For the text-containing cell, return its midpoint in (X, Y) coordinate format. 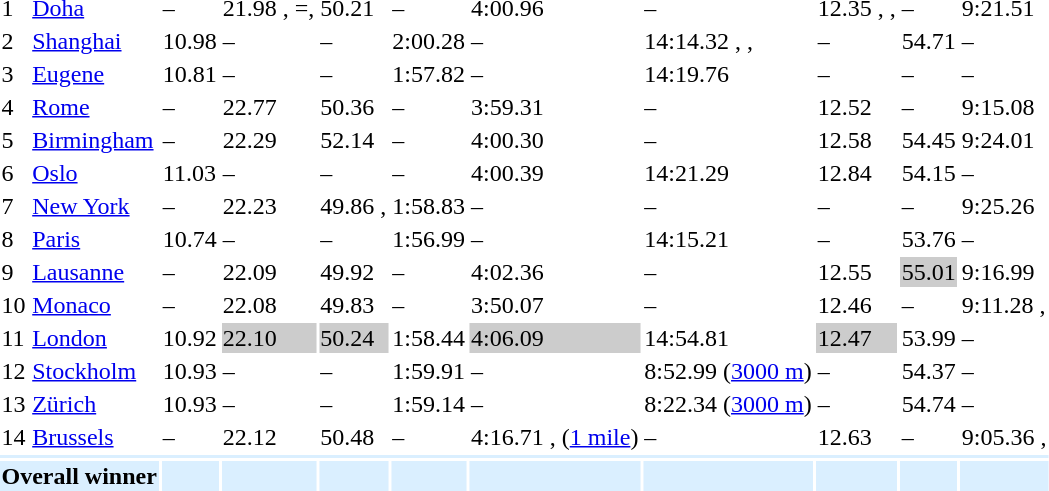
14:21.29 (728, 173)
4 (14, 107)
53.76 (928, 239)
2 (14, 41)
1:59.91 (429, 371)
3:50.07 (555, 305)
8:22.34 (3000 m) (728, 404)
London (95, 338)
3 (14, 74)
4:00.30 (555, 140)
14:15.21 (728, 239)
10.74 (190, 239)
49.92 (354, 272)
54.37 (928, 371)
12.46 (856, 305)
54.71 (928, 41)
14:54.81 (728, 338)
22.29 (268, 140)
12.58 (856, 140)
12.55 (856, 272)
Paris (95, 239)
11 (14, 338)
9:11.28 , (1004, 305)
49.86 , (354, 206)
12.52 (856, 107)
54.15 (928, 173)
49.83 (354, 305)
52.14 (354, 140)
14:19.76 (728, 74)
1:56.99 (429, 239)
11.03 (190, 173)
Zürich (95, 404)
14 (14, 437)
3:59.31 (555, 107)
7 (14, 206)
Rome (95, 107)
Shanghai (95, 41)
Monaco (95, 305)
Birmingham (95, 140)
1:59.14 (429, 404)
9:16.99 (1004, 272)
9:05.36 , (1004, 437)
6 (14, 173)
50.48 (354, 437)
22.09 (268, 272)
53.99 (928, 338)
10.92 (190, 338)
Overall winner (79, 476)
10.81 (190, 74)
12.84 (856, 173)
22.77 (268, 107)
1:57.82 (429, 74)
5 (14, 140)
Stockholm (95, 371)
4:02.36 (555, 272)
55.01 (928, 272)
12.47 (856, 338)
8:52.99 (3000 m) (728, 371)
Eugene (95, 74)
1:58.83 (429, 206)
10.98 (190, 41)
50.36 (354, 107)
22.10 (268, 338)
2:00.28 (429, 41)
4:06.09 (555, 338)
8 (14, 239)
14:14.32 , , (728, 41)
12 (14, 371)
50.24 (354, 338)
4:00.39 (555, 173)
54.45 (928, 140)
9 (14, 272)
54.74 (928, 404)
10 (14, 305)
9:24.01 (1004, 140)
Oslo (95, 173)
9:15.08 (1004, 107)
New York (95, 206)
Lausanne (95, 272)
Brussels (95, 437)
22.08 (268, 305)
4:16.71 , (1 mile) (555, 437)
22.23 (268, 206)
9:25.26 (1004, 206)
1:58.44 (429, 338)
12.63 (856, 437)
22.12 (268, 437)
13 (14, 404)
